For the text-containing cell, return its midpoint in [X, Y] coordinate format. 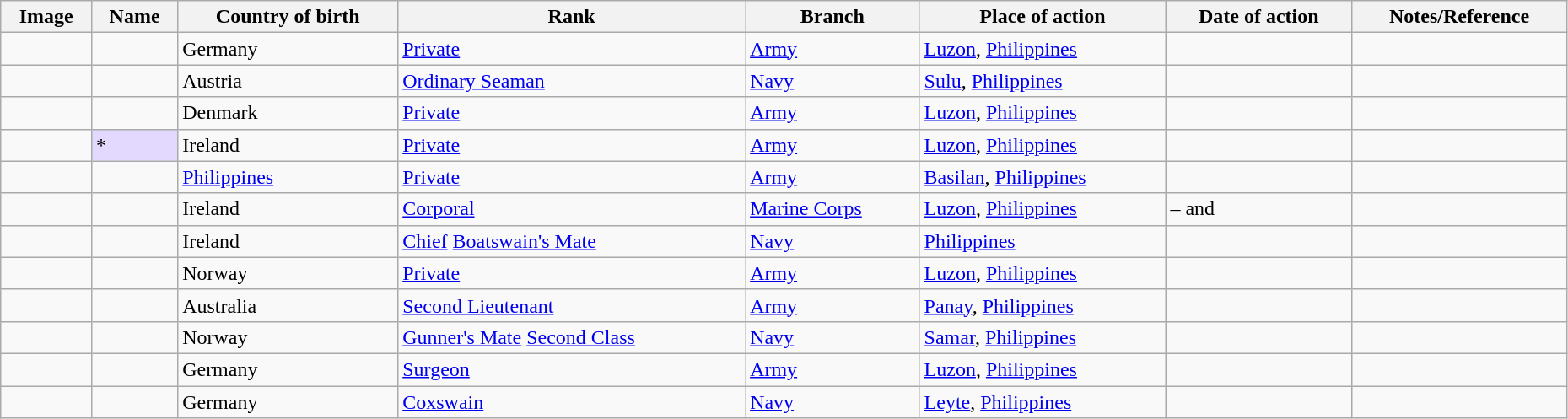
Surgeon [572, 369]
Place of action [1043, 17]
Image [46, 17]
Name [135, 17]
Rank [572, 17]
Gunner's Mate Second Class [572, 337]
Branch [832, 17]
Sulu, Philippines [1043, 81]
Coxswain [572, 402]
Chief Boatswain's Mate [572, 241]
Denmark [288, 113]
Leyte, Philippines [1043, 402]
Ordinary Seaman [572, 81]
Basilan, Philippines [1043, 177]
– and [1258, 209]
Panay, Philippines [1043, 305]
Marine Corps [832, 209]
Date of action [1258, 17]
Austria [288, 81]
Corporal [572, 209]
Country of birth [288, 17]
Notes/Reference [1459, 17]
Samar, Philippines [1043, 337]
* [135, 145]
Australia [288, 305]
Second Lieutenant [572, 305]
